Locate the cell with the specified text and output its (X, Y) center coordinate. 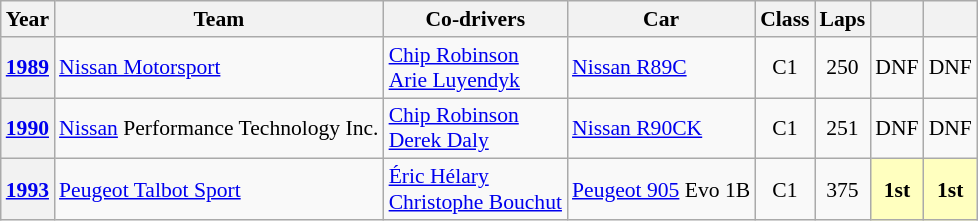
Car (661, 19)
Nissan Motorsport (219, 68)
1989 (28, 68)
Éric Hélary Christophe Bouchut (476, 190)
1990 (28, 128)
Nissan R90CK (661, 128)
Peugeot Talbot Sport (219, 190)
Team (219, 19)
375 (843, 190)
Year (28, 19)
250 (843, 68)
Peugeot 905 Evo 1B (661, 190)
Class (784, 19)
Co-drivers (476, 19)
Laps (843, 19)
Nissan Performance Technology Inc. (219, 128)
Nissan R89C (661, 68)
251 (843, 128)
Chip Robinson Arie Luyendyk (476, 68)
Chip Robinson Derek Daly (476, 128)
1993 (28, 190)
